Output the [x, y] coordinate of the center of the cell containing the given text.  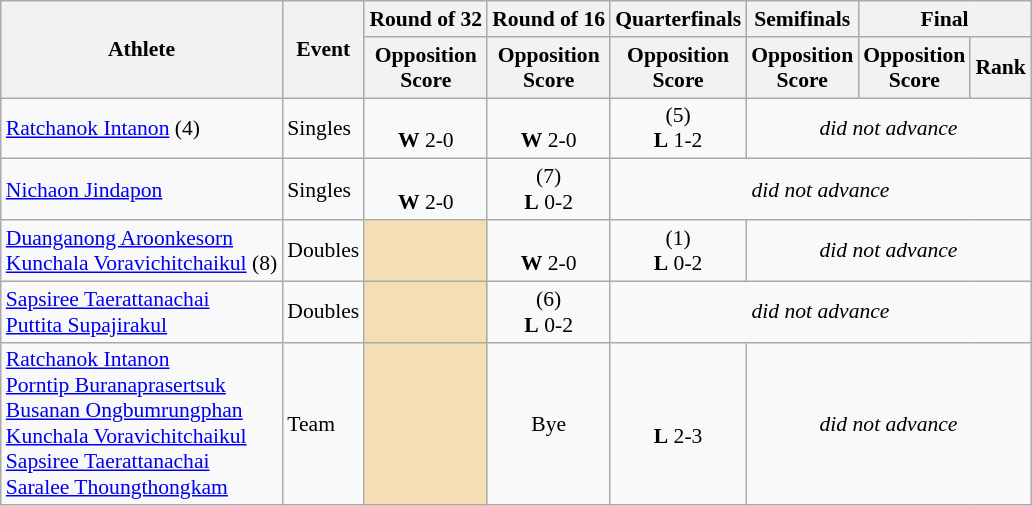
Round of 16 [548, 19]
(5) L 1-2 [678, 128]
(7) L 0-2 [548, 190]
Athlete [142, 50]
Semifinals [802, 19]
Round of 32 [426, 19]
Event [323, 50]
Duanganong Aroonkesorn Kunchala Voravichitchaikul (8) [142, 250]
Final [944, 19]
Ratchanok Intanon (4) [142, 128]
(1) L 0-2 [678, 250]
L 2-3 [678, 424]
Sapsiree TaerattanachaiPuttita Supajirakul [142, 312]
Rank [1000, 68]
Ratchanok IntanonPorntip BuranaprasertsukBusanan OngbumrungphanKunchala VoravichitchaikulSapsiree TaerattanachaiSaralee Thoungthongkam [142, 424]
Nichaon Jindapon [142, 190]
(6) L 0-2 [548, 312]
Bye [548, 424]
Quarterfinals [678, 19]
Team [323, 424]
